Identify which cell holds the provided text, then report its (X, Y) central coordinate. 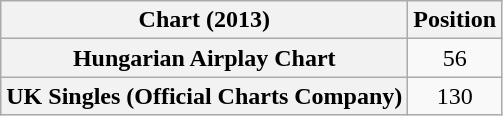
Hungarian Airplay Chart (204, 58)
Position (455, 20)
130 (455, 96)
Chart (2013) (204, 20)
56 (455, 58)
UK Singles (Official Charts Company) (204, 96)
